Provide the [X, Y] coordinate of the cell's center where the given text is located.  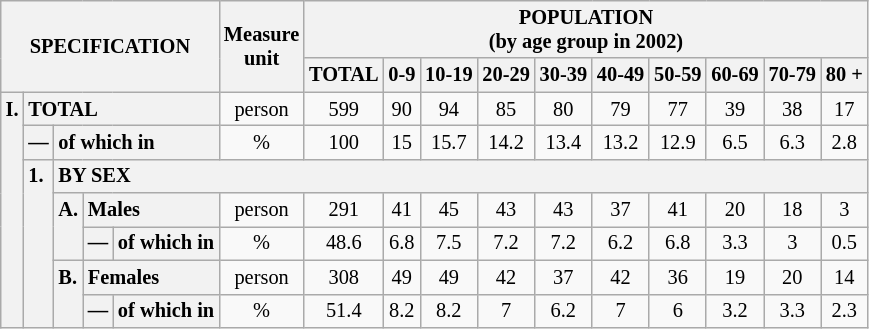
1. [38, 243]
BY SEX [461, 176]
14.2 [506, 142]
14 [844, 277]
48.6 [344, 243]
12.9 [678, 142]
B. [68, 294]
SPECIFICATION [110, 46]
15 [402, 142]
40-49 [620, 75]
38 [792, 109]
18 [792, 210]
94 [448, 109]
2.8 [844, 142]
6.5 [734, 142]
100 [344, 142]
6.3 [792, 142]
10-19 [448, 75]
51.4 [344, 311]
70-79 [792, 75]
85 [506, 109]
45 [448, 210]
Measure unit [262, 46]
13.4 [564, 142]
0.5 [844, 243]
2.3 [844, 311]
39 [734, 109]
80 [564, 109]
17 [844, 109]
3.2 [734, 311]
79 [620, 109]
Males [151, 210]
Females [151, 277]
30-39 [564, 75]
7.5 [448, 243]
80 + [844, 75]
90 [402, 109]
77 [678, 109]
308 [344, 277]
50-59 [678, 75]
19 [734, 277]
0-9 [402, 75]
I. [12, 210]
291 [344, 210]
A. [68, 226]
6 [678, 311]
20-29 [506, 75]
36 [678, 277]
POPULATION (by age group in 2002) [586, 29]
599 [344, 109]
60-69 [734, 75]
13.2 [620, 142]
15.7 [448, 142]
